Find where the given text appears and provide that cell's center as [x, y] coordinate. 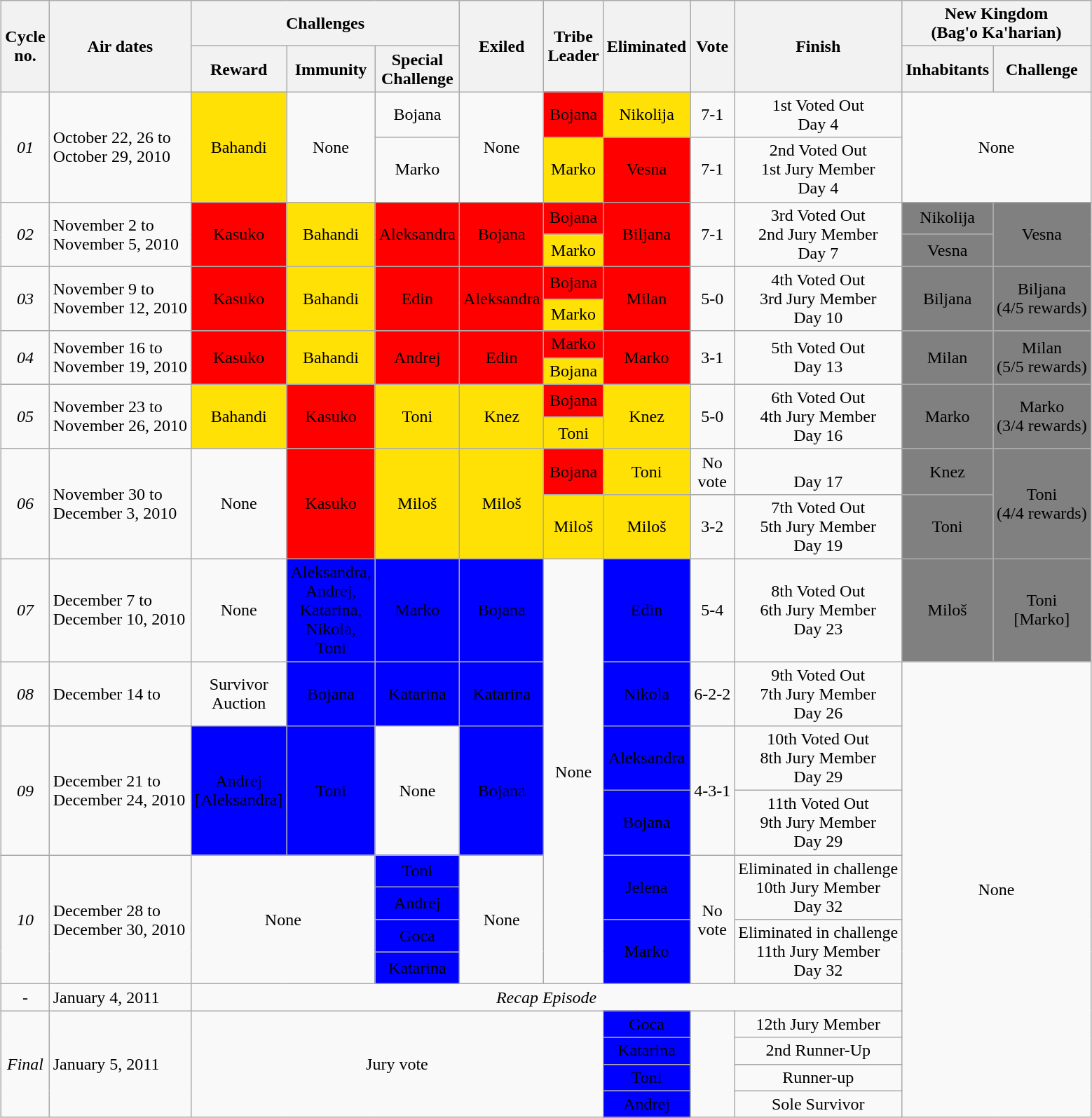
Toni(4/4 rewards) [1042, 503]
11th Voted Out9th Jury MemberDay 29 [819, 823]
Vote [712, 46]
3-1 [712, 357]
06 [25, 503]
Cycleno. [25, 46]
November 2 toNovember 5, 2010 [120, 234]
December 28 toDecember 30, 2010 [120, 920]
3rd Voted Out2nd Jury MemberDay 7 [819, 234]
November 30 toDecember 3, 2010 [120, 503]
6-2-2 [712, 694]
Finish [819, 46]
Eliminated [646, 46]
1st Voted OutDay 4 [819, 115]
01 [25, 147]
Jelena [646, 887]
4-3-1 [712, 791]
7th Voted Out5th Jury MemberDay 19 [819, 526]
Marko(3/4 rewards) [1042, 416]
04 [25, 357]
December 14 to [120, 694]
SpecialChallenge [417, 69]
January 4, 2011 [120, 997]
December 7 toDecember 10, 2010 [120, 610]
2nd Voted Out1st Jury MemberDay 4 [819, 170]
October 22, 26 toOctober 29, 2010 [120, 147]
Toni[Marko] [1042, 610]
10 [25, 920]
November 16 toNovember 19, 2010 [120, 357]
2nd Runner-Up [819, 1051]
03 [25, 299]
12th Jury Member [819, 1024]
5th Voted OutDay 13 [819, 357]
November 23 toNovember 26, 2010 [120, 416]
TribeLeader [573, 46]
Sole Survivor [819, 1104]
09 [25, 791]
08 [25, 694]
Runner-up [819, 1077]
Final [25, 1064]
Inhabitants [948, 69]
Biljana(4/5 rewards) [1042, 299]
Recap Episode [547, 997]
02 [25, 234]
Challenges [325, 24]
SurvivorAuction [239, 694]
Andrej[Aleksandra] [239, 791]
January 5, 2011 [120, 1064]
Nikola [646, 694]
4th Voted Out3rd Jury MemberDay 10 [819, 299]
- [25, 997]
November 9 toNovember 12, 2010 [120, 299]
3-2 [712, 526]
6th Voted Out4th Jury MemberDay 16 [819, 416]
Challenge [1042, 69]
5-4 [712, 610]
Day 17 [819, 471]
Jury vote [397, 1064]
Milan(5/5 rewards) [1042, 357]
New Kingdom(Bag'o Ka'harian) [997, 24]
07 [25, 610]
Reward [239, 69]
9th Voted Out7th Jury MemberDay 26 [819, 694]
Immunity [331, 69]
Eliminated in challenge10th Jury MemberDay 32 [819, 887]
05 [25, 416]
December 21 toDecember 24, 2010 [120, 791]
8th Voted Out6th Jury MemberDay 23 [819, 610]
10th Voted Out8th Jury MemberDay 29 [819, 758]
Exiled [502, 46]
Aleksandra,Andrej,Katarina,Nikola,Toni [331, 610]
Air dates [120, 46]
Eliminated in challenge11th Jury MemberDay 32 [819, 952]
